Find where the given text appears and provide that cell's center as (X, Y) coordinate. 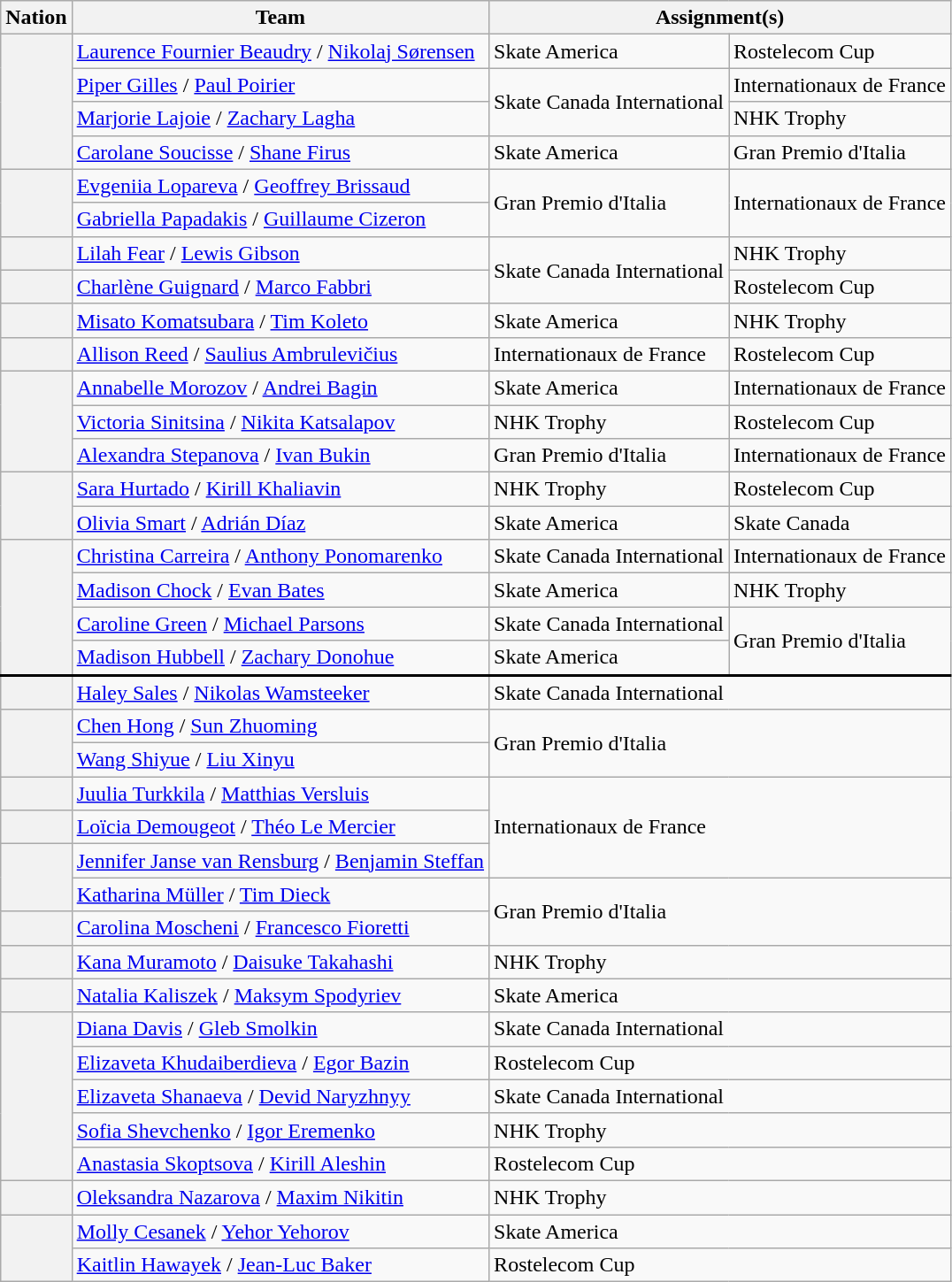
Team (280, 18)
Nation (36, 18)
Piper Gilles / Paul Poirier (280, 85)
Chen Hong / Sun Zhuoming (280, 726)
Kaitlin Hawayek / Jean-Luc Baker (280, 1265)
Allison Reed / Saulius Ambrulevičius (280, 354)
Molly Cesanek / Yehor Yehorov (280, 1231)
Carolane Soucisse / Shane Firus (280, 152)
Assignment(s) (720, 18)
Skate Canada (841, 523)
Jennifer Janse van Rensburg / Benjamin Steffan (280, 861)
Christina Carreira / Anthony Ponomarenko (280, 557)
Kana Muramoto / Daisuke Takahashi (280, 962)
Loïcia Demougeot / Théo Le Mercier (280, 827)
Victoria Sinitsina / Nikita Katsalapov (280, 422)
Anastasia Skoptsova / Kirill Aleshin (280, 1163)
Caroline Green / Michael Parsons (280, 624)
Laurence Fournier Beaudry / Nikolaj Sørensen (280, 51)
Elizaveta Shanaeva / Devid Naryzhnyy (280, 1096)
Diana Davis / Gleb Smolkin (280, 1029)
Madison Chock / Evan Bates (280, 590)
Lilah Fear / Lewis Gibson (280, 253)
Misato Komatsubara / Tim Koleto (280, 320)
Olivia Smart / Adrián Díaz (280, 523)
Annabelle Morozov / Andrei Bagin (280, 388)
Oleksandra Nazarova / Maxim Nikitin (280, 1197)
Carolina Moscheni / Francesco Fioretti (280, 928)
Juulia Turkkila / Matthias Versluis (280, 794)
Alexandra Stepanova / Ivan Bukin (280, 456)
Haley Sales / Nikolas Wamsteeker (280, 692)
Evgeniia Lopareva / Geoffrey Brissaud (280, 186)
Wang Shiyue / Liu Xinyu (280, 760)
Charlène Guignard / Marco Fabbri (280, 287)
Madison Hubbell / Zachary Donohue (280, 658)
Katharina Müller / Tim Dieck (280, 894)
Elizaveta Khudaiberdieva / Egor Bazin (280, 1063)
Sara Hurtado / Kirill Khaliavin (280, 489)
Natalia Kaliszek / Maksym Spodyriev (280, 995)
Marjorie Lajoie / Zachary Lagha (280, 119)
Gabriella Papadakis / Guillaume Cizeron (280, 219)
Sofia Shevchenko / Igor Eremenko (280, 1130)
